Extract the [x, y] coordinate from the center of the cell holding the provided text.  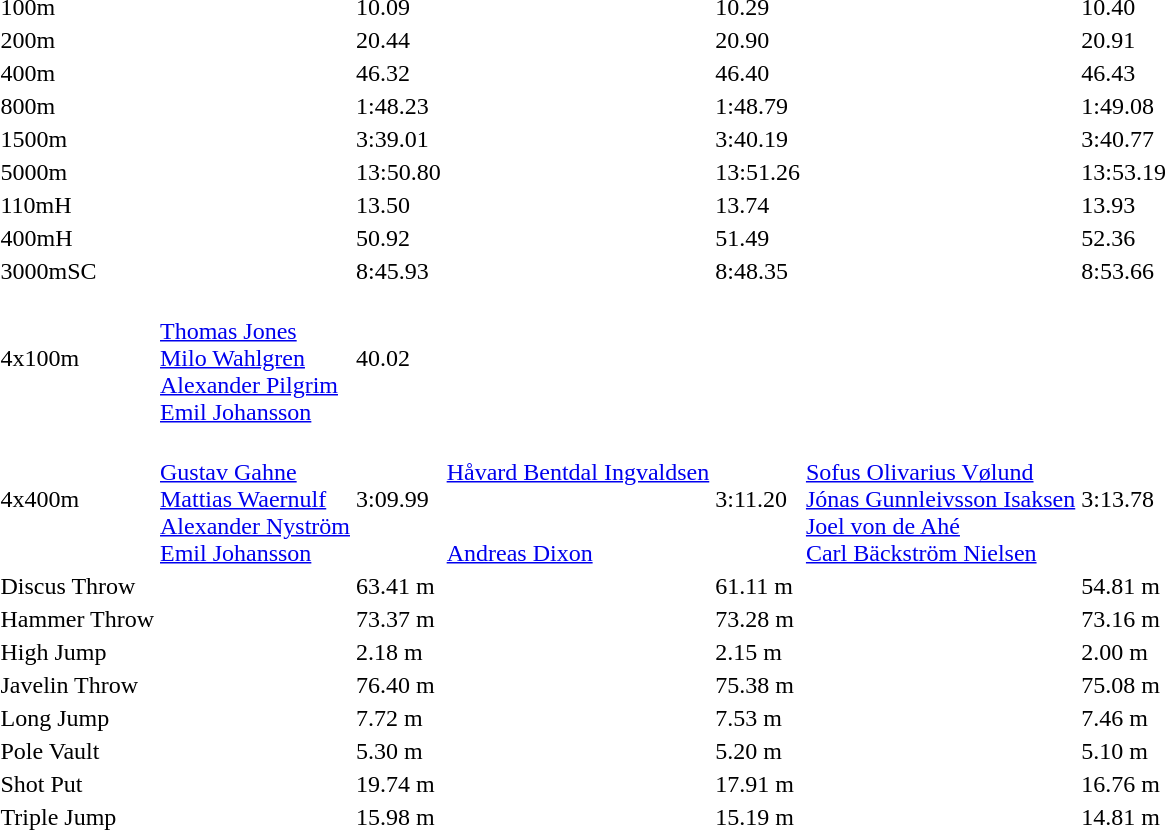
8:45.93 [398, 271]
5.20 m [758, 751]
13.74 [758, 205]
2.18 m [398, 652]
46.32 [398, 73]
1:48.23 [398, 106]
7.72 m [398, 718]
3:40.19 [758, 139]
Sofus Olivarius VølundJónas Gunnleivsson IsaksenJoel von de AhéCarl Bäckström Nielsen [940, 499]
13.50 [398, 205]
Thomas JonesMilo WahlgrenAlexander PilgrimEmil Johansson [256, 358]
8:48.35 [758, 271]
40.02 [398, 358]
63.41 m [398, 586]
19.74 m [398, 784]
73.28 m [758, 619]
75.38 m [758, 685]
17.91 m [758, 784]
7.53 m [758, 718]
20.90 [758, 40]
46.40 [758, 73]
13:50.80 [398, 172]
5.30 m [398, 751]
61.11 m [758, 586]
76.40 m [398, 685]
3:09.99 [398, 499]
13:51.26 [758, 172]
50.92 [398, 238]
1:48.79 [758, 106]
Gustav GahneMattias WaernulfAlexander NyströmEmil Johansson [256, 499]
20.44 [398, 40]
51.49 [758, 238]
3:11.20 [758, 499]
73.37 m [398, 619]
3:39.01 [398, 139]
2.15 m [758, 652]
Håvard Bentdal IngvaldsenAndreas Dixon [578, 499]
